Scan for the cell matching the given text and deliver its (x, y) coordinate at center. 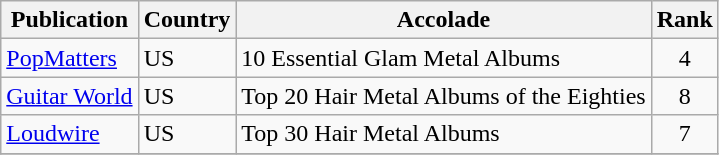
Accolade (444, 20)
4 (684, 58)
Top 30 Hair Metal Albums (444, 134)
8 (684, 96)
Rank (684, 20)
Guitar World (70, 96)
PopMatters (70, 58)
10 Essential Glam Metal Albums (444, 58)
Publication (70, 20)
Top 20 Hair Metal Albums of the Eighties (444, 96)
Loudwire (70, 134)
7 (684, 134)
Country (187, 20)
